Identify which cell holds the provided text, then report its [X, Y] central coordinate. 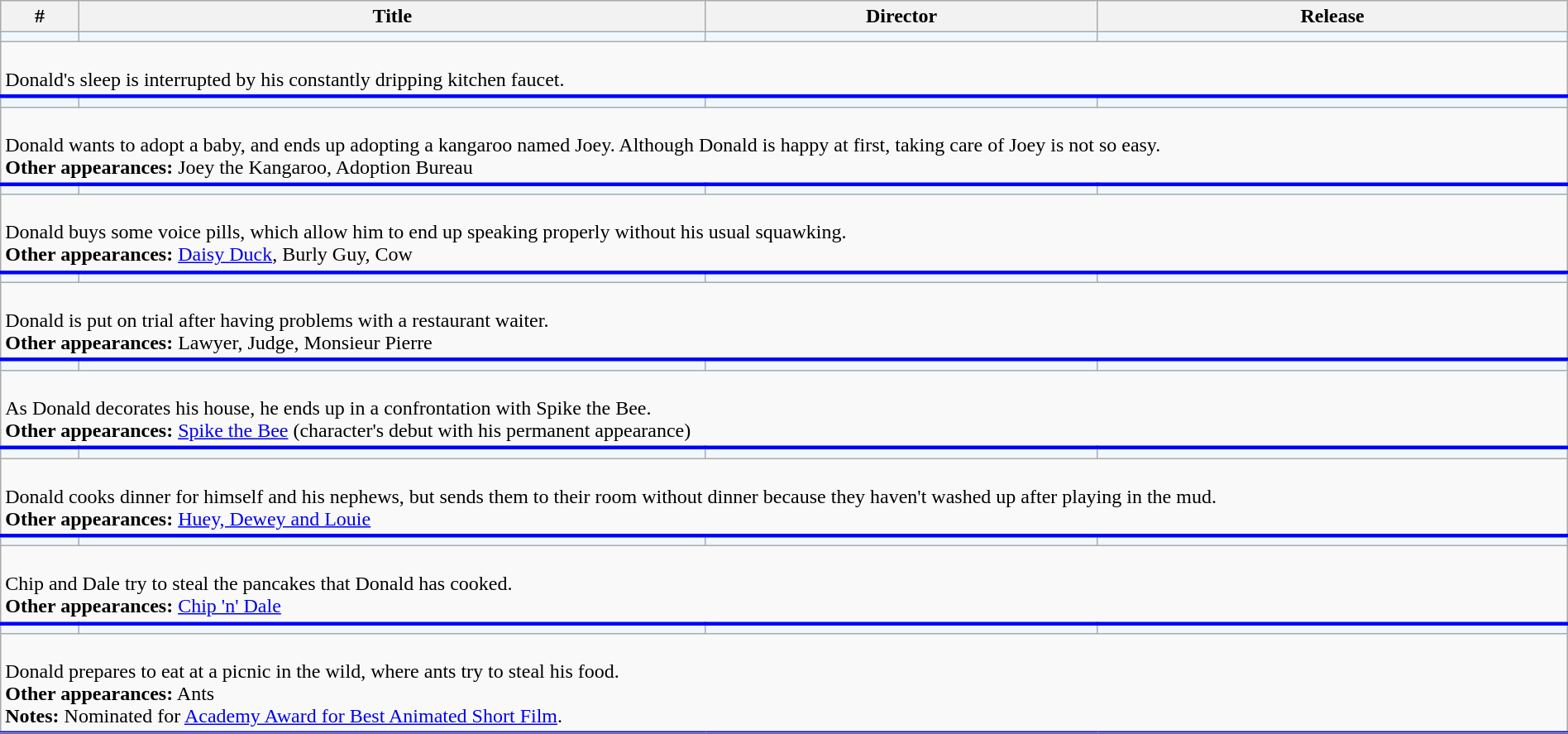
Title [392, 17]
Director [901, 17]
Donald's sleep is interrupted by his constantly dripping kitchen faucet. [784, 70]
# [40, 17]
Donald is put on trial after having problems with a restaurant waiter.Other appearances: Lawyer, Judge, Monsieur Pierre [784, 321]
Donald buys some voice pills, which allow him to end up speaking properly without his usual squawking.Other appearances: Daisy Duck, Burly Guy, Cow [784, 233]
Release [1332, 17]
Chip and Dale try to steal the pancakes that Donald has cooked.Other appearances: Chip 'n' Dale [784, 585]
